Locate the cell with the specified text and output its [X, Y] center coordinate. 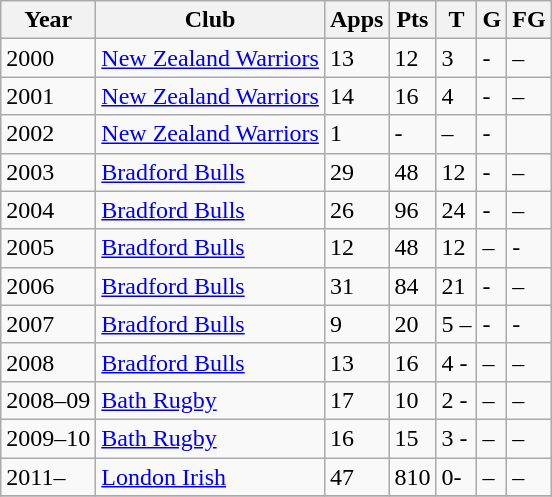
10 [412, 400]
31 [356, 286]
T [456, 20]
14 [356, 96]
London Irish [210, 477]
84 [412, 286]
21 [456, 286]
2009–10 [48, 438]
G [492, 20]
2003 [48, 172]
9 [356, 324]
4 - [456, 362]
Pts [412, 20]
24 [456, 210]
2006 [48, 286]
Club [210, 20]
5 – [456, 324]
4 [456, 96]
26 [356, 210]
Apps [356, 20]
2 - [456, 400]
47 [356, 477]
0- [456, 477]
FG [529, 20]
2004 [48, 210]
2007 [48, 324]
20 [412, 324]
29 [356, 172]
1 [356, 134]
17 [356, 400]
3 - [456, 438]
3 [456, 58]
2011– [48, 477]
Year [48, 20]
2001 [48, 96]
2008–09 [48, 400]
15 [412, 438]
2002 [48, 134]
2005 [48, 248]
96 [412, 210]
2000 [48, 58]
2008 [48, 362]
810 [412, 477]
